Extract the [X, Y] coordinate from the center of the cell holding the provided text.  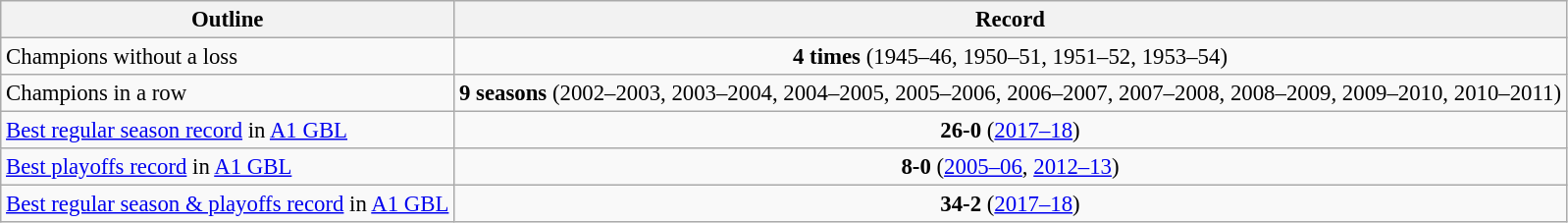
Best regular season record in A1 GBL [228, 131]
8-0 (2005–06, 2012–13) [1011, 167]
Champions without a loss [228, 57]
34-2 (2017–18) [1011, 204]
Outline [228, 20]
9 seasons (2002–2003, 2003–2004, 2004–2005, 2005–2006, 2006–2007, 2007–2008, 2008–2009, 2009–2010, 2010–2011) [1011, 93]
Best regular season & playoffs record in A1 GBL [228, 204]
Record [1011, 20]
Champions in a row [228, 93]
4 times (1945–46, 1950–51, 1951–52, 1953–54) [1011, 57]
26-0 (2017–18) [1011, 131]
Best playoffs record in A1 GBL [228, 167]
